Return the [X, Y] coordinate for the center point of the cell that contains the specified text.  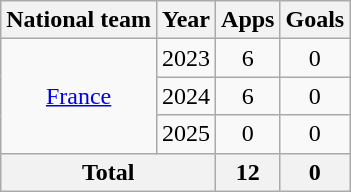
2025 [186, 134]
France [79, 96]
Apps [248, 20]
12 [248, 172]
2024 [186, 96]
Goals [315, 20]
Year [186, 20]
Total [108, 172]
National team [79, 20]
2023 [186, 58]
